Return [x, y] of the center of cell containing provided text 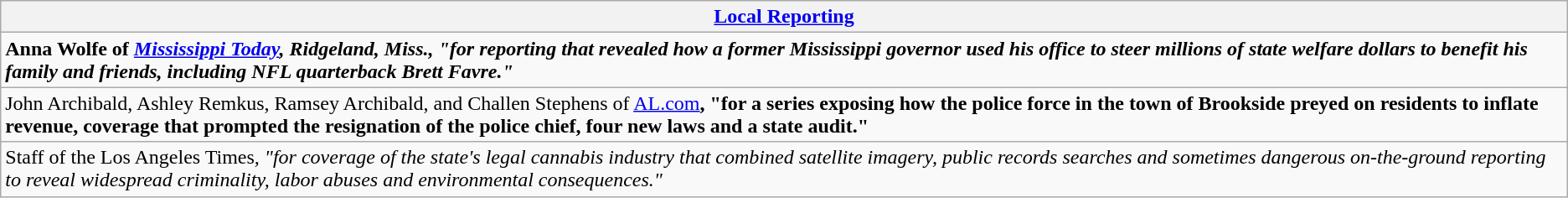
Local Reporting [784, 17]
